Return the [X, Y] coordinate for the center point of the cell that contains the specified text.  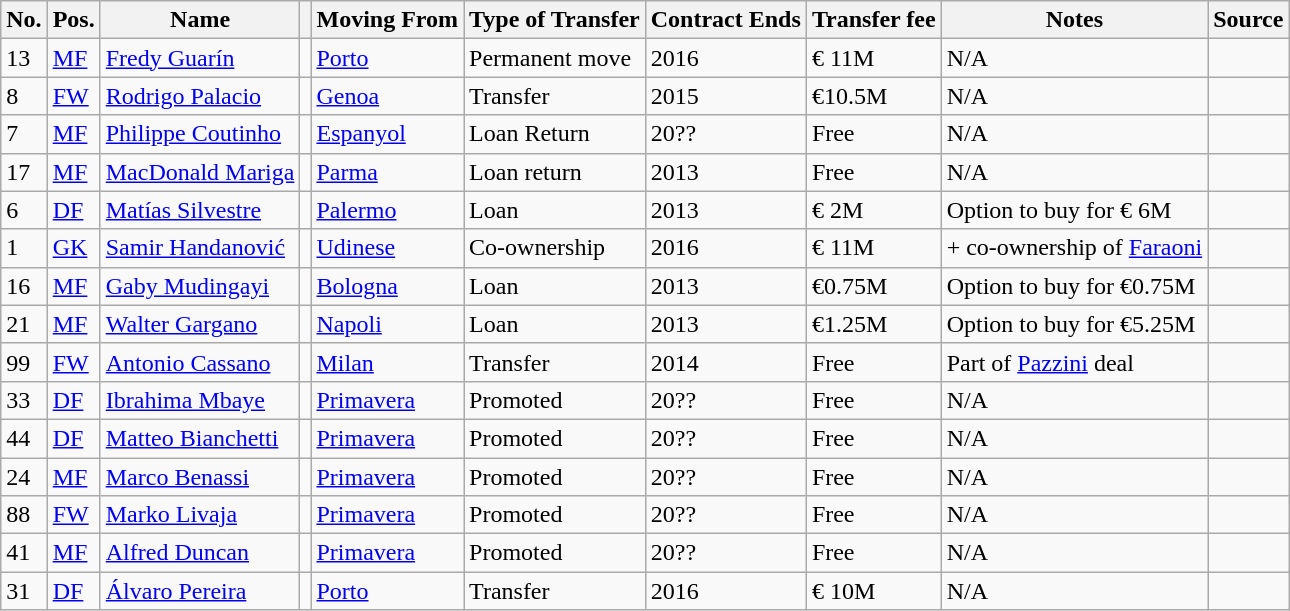
31 [24, 591]
21 [24, 324]
Transfer fee [874, 20]
+ co-ownership of Faraoni [1074, 248]
Alfred Duncan [200, 553]
41 [24, 553]
Marko Livaja [200, 515]
Pos. [74, 20]
Fredy Guarín [200, 58]
Part of Pazzini deal [1074, 362]
Loan Return [555, 134]
6 [24, 210]
€10.5M [874, 96]
€ 2M [874, 210]
Napoli [388, 324]
Antonio Cassano [200, 362]
Samir Handanović [200, 248]
Moving From [388, 20]
Marco Benassi [200, 477]
Co-ownership [555, 248]
€0.75M [874, 286]
Philippe Coutinho [200, 134]
MacDonald Mariga [200, 172]
Type of Transfer [555, 20]
Bologna [388, 286]
Loan return [555, 172]
Matteo Bianchetti [200, 438]
Notes [1074, 20]
Option to buy for €0.75M [1074, 286]
1 [24, 248]
Milan [388, 362]
88 [24, 515]
44 [24, 438]
Udinese [388, 248]
13 [24, 58]
GK [74, 248]
Matías Silvestre [200, 210]
33 [24, 400]
€ 10M [874, 591]
Rodrigo Palacio [200, 96]
99 [24, 362]
No. [24, 20]
8 [24, 96]
16 [24, 286]
Name [200, 20]
Gaby Mudingayi [200, 286]
24 [24, 477]
2014 [726, 362]
Genoa [388, 96]
Parma [388, 172]
Option to buy for € 6M [1074, 210]
Walter Gargano [200, 324]
7 [24, 134]
Espanyol [388, 134]
Source [1248, 20]
17 [24, 172]
Permanent move [555, 58]
2015 [726, 96]
Ibrahima Mbaye [200, 400]
Option to buy for €5.25M [1074, 324]
€1.25M [874, 324]
Álvaro Pereira [200, 591]
Contract Ends [726, 20]
Palermo [388, 210]
